Detect which cell encompasses the target text, then output its (X, Y) center coordinate. 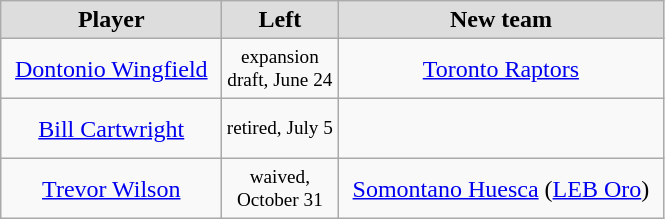
waived, October 31 (280, 189)
expansion draft, June 24 (280, 69)
Trevor Wilson (112, 189)
Somontano Huesca (LEB Oro) (501, 189)
Toronto Raptors (501, 69)
New team (501, 20)
Dontonio Wingfield (112, 69)
retired, July 5 (280, 129)
Player (112, 20)
Left (280, 20)
Bill Cartwright (112, 129)
